Search for the cell housing the specified text and yield its (X, Y) center coordinate. 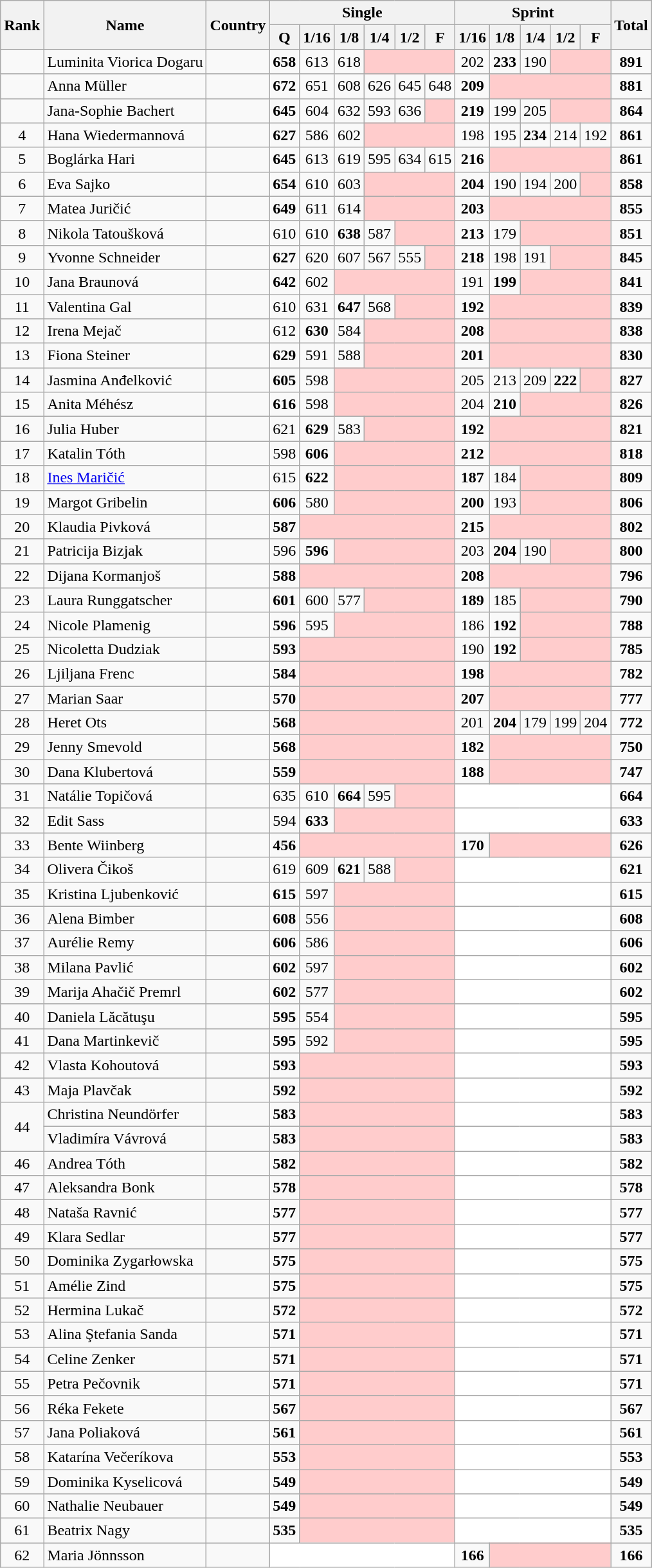
Beatrix Nagy (125, 1531)
638 (350, 233)
554 (317, 1016)
193 (505, 502)
Marian Saar (125, 698)
Name (125, 25)
233 (505, 62)
22 (22, 576)
618 (350, 62)
Laura Runggatscher (125, 600)
556 (317, 918)
Maria Jönnsson (125, 1555)
605 (284, 380)
Rank (22, 25)
52 (22, 1310)
26 (22, 673)
210 (505, 405)
36 (22, 918)
Jenny Smevold (125, 747)
796 (631, 576)
51 (22, 1286)
20 (22, 527)
Daniela Lăcătuşu (125, 1016)
Celine Zenker (125, 1359)
826 (631, 405)
Nataša Ravnić (125, 1212)
53 (22, 1335)
881 (631, 86)
591 (317, 356)
186 (473, 624)
864 (631, 111)
4 (22, 135)
Ljiljana Frenc (125, 673)
Marija Ahačič Premrl (125, 992)
Milana Pavlić (125, 967)
Vladimíra Vávrová (125, 1139)
601 (284, 600)
612 (284, 331)
Alina Ştefania Sanda (125, 1335)
845 (631, 257)
790 (631, 600)
38 (22, 967)
777 (631, 698)
21 (22, 551)
Jana Braunová (125, 282)
6 (22, 184)
Petra Pečovnik (125, 1383)
Dominika Zygarłowska (125, 1261)
55 (22, 1383)
672 (284, 86)
785 (631, 649)
29 (22, 747)
611 (317, 208)
Dominika Kyselicová (125, 1481)
46 (22, 1163)
827 (631, 380)
555 (410, 257)
54 (22, 1359)
594 (284, 821)
214 (566, 135)
Country (238, 25)
839 (631, 307)
185 (505, 600)
34 (22, 870)
Yvonne Schneider (125, 257)
604 (317, 111)
Margot Gribelin (125, 502)
636 (410, 111)
42 (22, 1065)
Nathalie Neubauer (125, 1506)
634 (410, 160)
603 (350, 184)
234 (535, 135)
188 (473, 772)
11 (22, 307)
44 (22, 1127)
802 (631, 527)
57 (22, 1432)
Jana Poliaková (125, 1432)
28 (22, 723)
821 (631, 429)
9 (22, 257)
Ines Maričić (125, 478)
218 (473, 257)
Q (284, 37)
Valentina Gal (125, 307)
600 (317, 600)
Irena Mejač (125, 331)
16 (22, 429)
35 (22, 894)
658 (284, 62)
Luminita Viorica Dogaru (125, 62)
570 (284, 698)
580 (317, 502)
Andrea Tóth (125, 1163)
Eva Sajko (125, 184)
Natálie Topičová (125, 796)
858 (631, 184)
Dana Klubertová (125, 772)
Kristina Ljubenković (125, 894)
841 (631, 282)
182 (473, 747)
631 (317, 307)
Olivera Čikoš (125, 870)
Jana-Sophie Bachert (125, 111)
Jasmina Anđelković (125, 380)
194 (535, 184)
Alena Bimber (125, 918)
23 (22, 600)
15 (22, 405)
632 (350, 111)
187 (473, 478)
Vlasta Kohoutová (125, 1065)
202 (473, 62)
Anna Müller (125, 86)
Nikola Tatoušková (125, 233)
40 (22, 1016)
Hana Wiedermannová (125, 135)
635 (284, 796)
Dijana Kormanjoš (125, 576)
Single (363, 13)
Hermina Lukač (125, 1310)
Matea Juričić (125, 208)
750 (631, 747)
33 (22, 845)
25 (22, 649)
30 (22, 772)
170 (473, 845)
59 (22, 1481)
616 (284, 405)
Dana Martinkevič (125, 1041)
830 (631, 356)
5 (22, 160)
62 (22, 1555)
212 (473, 453)
607 (350, 257)
609 (317, 870)
838 (631, 331)
58 (22, 1457)
24 (22, 624)
788 (631, 624)
18 (22, 478)
Klaudia Pivková (125, 527)
649 (284, 208)
855 (631, 208)
Heret Ots (125, 723)
14 (22, 380)
31 (22, 796)
630 (317, 331)
Anita Méhész (125, 405)
48 (22, 1212)
Aurélie Remy (125, 943)
Aleksandra Bonk (125, 1188)
651 (317, 86)
49 (22, 1237)
559 (284, 772)
189 (473, 600)
19 (22, 502)
456 (284, 845)
216 (473, 160)
27 (22, 698)
37 (22, 943)
Nicoletta Dudziak (125, 649)
50 (22, 1261)
782 (631, 673)
207 (473, 698)
747 (631, 772)
60 (22, 1506)
Patricija Bizjak (125, 551)
Nicole Plamenig (125, 624)
Maja Plavčak (125, 1090)
648 (440, 86)
647 (350, 307)
47 (22, 1188)
Christina Neundörfer (125, 1115)
Total (631, 25)
Katalin Tóth (125, 453)
Bente Wiinberg (125, 845)
39 (22, 992)
43 (22, 1090)
10 (22, 282)
622 (317, 478)
Sprint (533, 13)
800 (631, 551)
184 (505, 478)
891 (631, 62)
642 (284, 282)
61 (22, 1531)
654 (284, 184)
41 (22, 1041)
32 (22, 821)
Amélie Zind (125, 1286)
Fiona Steiner (125, 356)
195 (505, 135)
Julia Huber (125, 429)
772 (631, 723)
215 (473, 527)
17 (22, 453)
Katarína Večeríkova (125, 1457)
Edit Sass (125, 821)
614 (350, 208)
13 (22, 356)
7 (22, 208)
12 (22, 331)
620 (317, 257)
219 (473, 111)
806 (631, 502)
8 (22, 233)
56 (22, 1408)
Réka Fekete (125, 1408)
851 (631, 233)
809 (631, 478)
Klara Sedlar (125, 1237)
222 (566, 380)
Boglárka Hari (125, 160)
818 (631, 453)
